From the cell containing the given text, extract its center point as [x, y] coordinate. 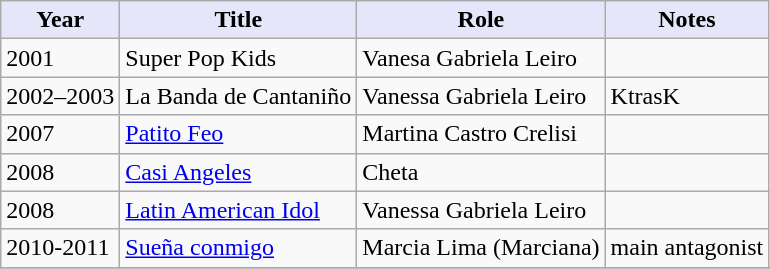
La Banda de Cantaniño [238, 96]
Casi Angeles [238, 172]
Marcia Lima (Marciana) [481, 248]
Notes [687, 20]
Sueña conmigo [238, 248]
Martina Castro Crelisi [481, 134]
Vanesa Gabriela Leiro [481, 58]
Super Pop Kids [238, 58]
Title [238, 20]
Role [481, 20]
Patito Feo [238, 134]
2010-2011 [60, 248]
2001 [60, 58]
Latin American Idol [238, 210]
Cheta [481, 172]
2002–2003 [60, 96]
KtrasK [687, 96]
Year [60, 20]
2007 [60, 134]
main antagonist [687, 248]
